Search for the cell housing the specified text and yield its [x, y] center coordinate. 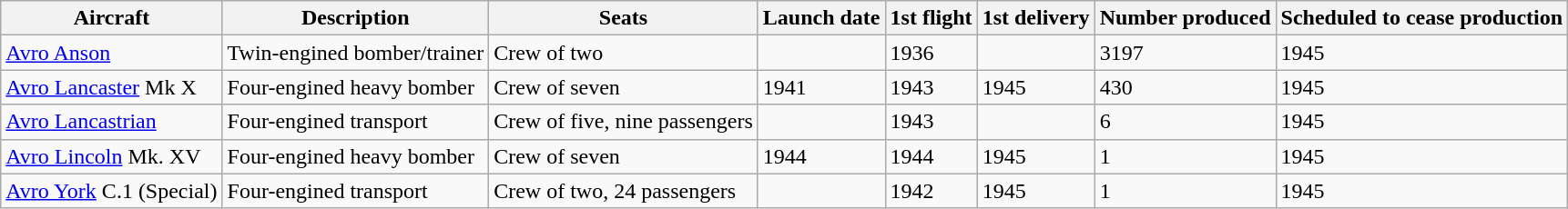
1942 [931, 191]
Avro Lancaster Mk X [111, 87]
1st delivery [1036, 18]
Scheduled to cease production [1422, 18]
Number produced [1186, 18]
Launch date [821, 18]
Twin-engined bomber/trainer [355, 53]
6 [1186, 122]
Crew of five, nine passengers [624, 122]
Avro Anson [111, 53]
Avro York C.1 (Special) [111, 191]
1936 [931, 53]
Avro Lancastrian [111, 122]
Crew of two, 24 passengers [624, 191]
Crew of two [624, 53]
Avro Lincoln Mk. XV [111, 156]
3197 [1186, 53]
1st flight [931, 18]
1941 [821, 87]
430 [1186, 87]
Description [355, 18]
Seats [624, 18]
Aircraft [111, 18]
